For the text-containing cell, return its midpoint in (X, Y) coordinate format. 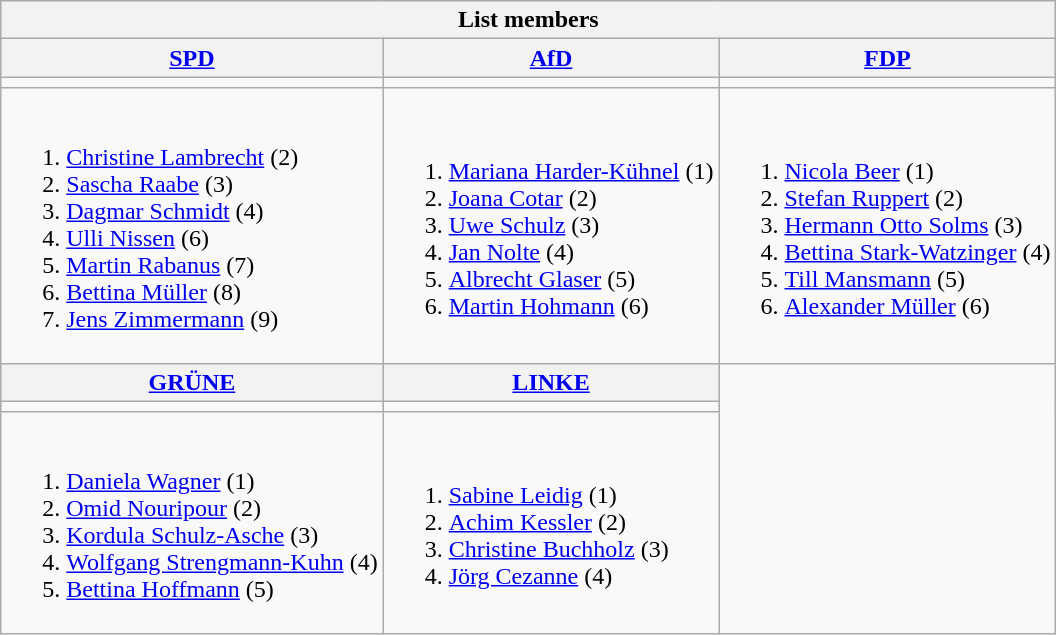
GRÜNE (192, 382)
Daniela Wagner (1)Omid Nouripour (2)Kordula Schulz-Asche (3)Wolfgang Strengmann-Kuhn (4)Bettina Hoffmann (5) (192, 522)
Christine Lambrecht (2)Sascha Raabe (3)Dagmar Schmidt (4)Ulli Nissen (6)Martin Rabanus (7)Bettina Müller (8)Jens Zimmermann (9) (192, 226)
Sabine Leidig (1)Achim Kessler (2)Christine Buchholz (3)Jörg Cezanne (4) (551, 522)
AfD (551, 58)
Nicola Beer (1)Stefan Ruppert (2)Hermann Otto Solms (3)Bettina Stark-Watzinger (4)Till Mansmann (5)Alexander Müller (6) (888, 226)
FDP (888, 58)
List members (528, 20)
SPD (192, 58)
Mariana Harder-Kühnel (1)Joana Cotar (2)Uwe Schulz (3)Jan Nolte (4)Albrecht Glaser (5)Martin Hohmann (6) (551, 226)
LINKE (551, 382)
